Capture the cell that displays the provided text and extract its (x, y) central coordinate. 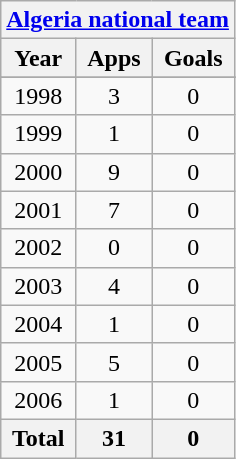
2006 (38, 400)
Total (38, 438)
Algeria national team (118, 20)
3 (114, 96)
2000 (38, 172)
Goals (193, 58)
Year (38, 58)
2002 (38, 248)
2003 (38, 286)
Apps (114, 58)
1998 (38, 96)
2005 (38, 362)
4 (114, 286)
1999 (38, 134)
2004 (38, 324)
9 (114, 172)
2001 (38, 210)
5 (114, 362)
31 (114, 438)
7 (114, 210)
